Search for the cell housing the specified text and yield its (x, y) center coordinate. 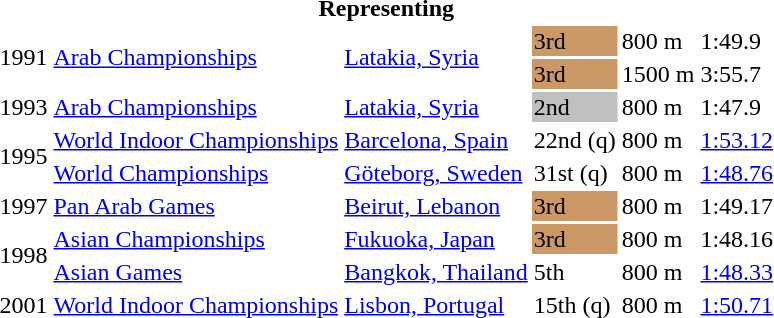
Pan Arab Games (196, 206)
Asian Championships (196, 239)
Göteborg, Sweden (436, 173)
Beirut, Lebanon (436, 206)
Fukuoka, Japan (436, 239)
1500 m (658, 74)
31st (q) (574, 173)
Bangkok, Thailand (436, 272)
Asian Games (196, 272)
World Indoor Championships (196, 140)
22nd (q) (574, 140)
5th (574, 272)
World Championships (196, 173)
Barcelona, Spain (436, 140)
2nd (574, 107)
